Scan for the cell matching the given text and deliver its (x, y) coordinate at center. 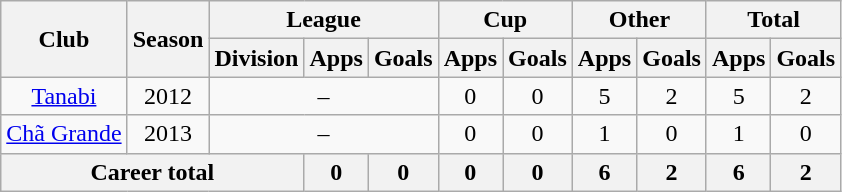
Other (639, 20)
Total (773, 20)
Division (256, 58)
Chã Grande (64, 134)
Career total (152, 172)
Club (64, 39)
League (324, 20)
Tanabi (64, 96)
Cup (505, 20)
2012 (168, 96)
2013 (168, 134)
Season (168, 39)
